For the text-containing cell, return its midpoint in [X, Y] coordinate format. 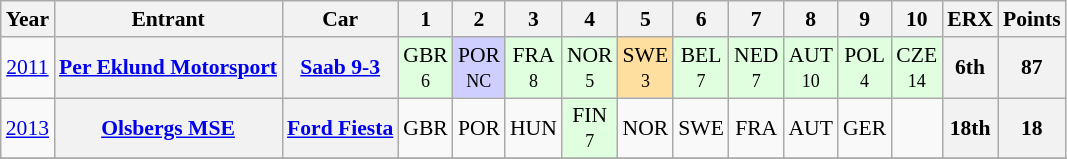
2013 [28, 128]
Saab 9-3 [340, 68]
FRA [756, 128]
Ford Fiesta [340, 128]
PORNC [479, 68]
AUT [810, 128]
7 [756, 19]
BEL7 [701, 68]
3 [534, 19]
POR [479, 128]
10 [916, 19]
SWE3 [646, 68]
6th [970, 68]
9 [864, 19]
CZE14 [916, 68]
87 [1032, 68]
GBR [426, 128]
FIN7 [590, 128]
GER [864, 128]
2011 [28, 68]
8 [810, 19]
AUT10 [810, 68]
Points [1032, 19]
SWE [701, 128]
GBR6 [426, 68]
4 [590, 19]
FRA8 [534, 68]
Olsbergs MSE [168, 128]
Car [340, 19]
1 [426, 19]
Entrant [168, 19]
POL4 [864, 68]
Year [28, 19]
18th [970, 128]
6 [701, 19]
NOR [646, 128]
NED7 [756, 68]
HUN [534, 128]
18 [1032, 128]
Per Eklund Motorsport [168, 68]
2 [479, 19]
NOR5 [590, 68]
ERX [970, 19]
5 [646, 19]
